Detect which cell encompasses the target text, then output its [X, Y] center coordinate. 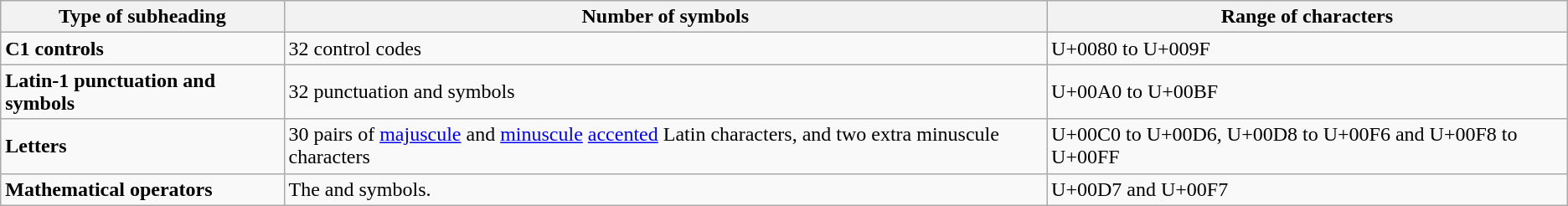
Range of characters [1308, 17]
The and symbols. [665, 189]
Letters [142, 146]
Latin-1 punctuation and symbols [142, 92]
32 control codes [665, 49]
32 punctuation and symbols [665, 92]
Type of subheading [142, 17]
U+0080 to U+009F [1308, 49]
30 pairs of majuscule and minuscule accented Latin characters, and two extra minuscule characters [665, 146]
Number of symbols [665, 17]
U+00D7 and U+00F7 [1308, 189]
Mathematical operators [142, 189]
U+00A0 to U+00BF [1308, 92]
C1 controls [142, 49]
U+00C0 to U+00D6, U+00D8 to U+00F6 and U+00F8 to U+00FF [1308, 146]
